Pinpoint the cell where the given text exists, returning its (x, y) midpoint coordinate. 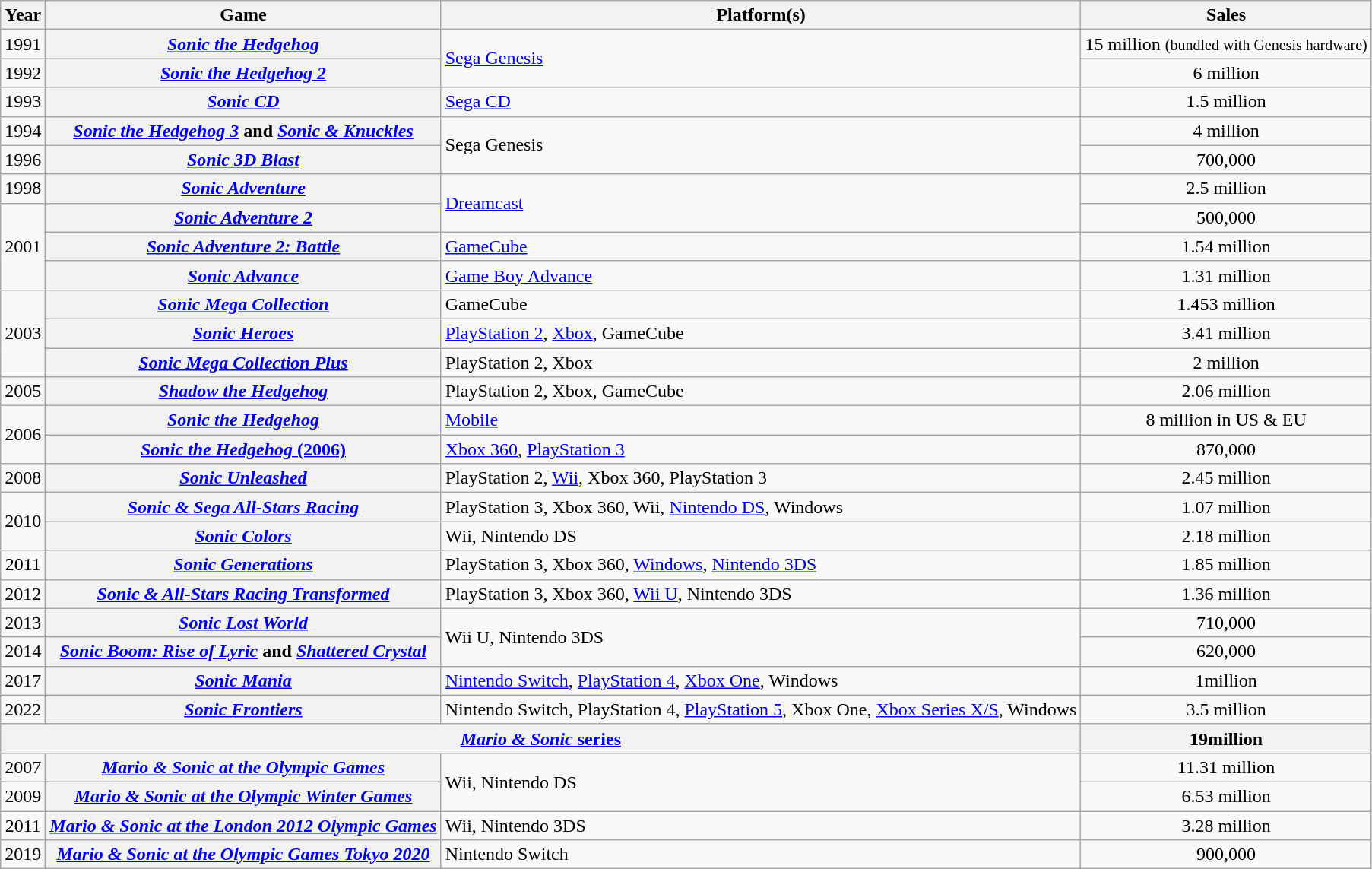
Xbox 360, PlayStation 3 (761, 449)
PlayStation 3, Xbox 360, Wii U, Nintendo 3DS (761, 594)
Sonic 3D Blast (243, 160)
2.5 million (1226, 189)
Sonic Adventure 2 (243, 217)
Platform(s) (761, 15)
Year (23, 15)
Mobile (761, 420)
2010 (23, 522)
PlayStation 2, Wii, Xbox 360, PlayStation 3 (761, 478)
900,000 (1226, 855)
Sega CD (761, 102)
19million (1226, 738)
Mario & Sonic at the London 2012 Olympic Games (243, 825)
500,000 (1226, 217)
Sales (1226, 15)
1.453 million (1226, 304)
PlayStation 3, Xbox 360, Windows, Nintendo 3DS (761, 565)
1993 (23, 102)
Wii U, Nintendo 3DS (761, 637)
2012 (23, 594)
710,000 (1226, 623)
2008 (23, 478)
Mario & Sonic at the Olympic Games Tokyo 2020 (243, 855)
15 million (bundled with Genesis hardware) (1226, 44)
Nintendo Switch, PlayStation 4, PlayStation 5, Xbox One, Xbox Series X/S, Windows (761, 709)
8 million in US & EU (1226, 420)
2.06 million (1226, 392)
1998 (23, 189)
2.45 million (1226, 478)
Sonic & All-Stars Racing Transformed (243, 594)
1994 (23, 131)
1.85 million (1226, 565)
Sonic Colors (243, 536)
11.31 million (1226, 767)
2009 (23, 796)
6 million (1226, 73)
6.53 million (1226, 796)
2 million (1226, 363)
700,000 (1226, 160)
1.07 million (1226, 507)
Sonic Mega Collection (243, 304)
PlayStation 3, Xbox 360, Wii, Nintendo DS, Windows (761, 507)
Shadow the Hedgehog (243, 392)
Sonic Adventure 2: Battle (243, 246)
2007 (23, 767)
3.41 million (1226, 333)
Game Boy Advance (761, 275)
Sonic Heroes (243, 333)
Sonic Advance (243, 275)
Nintendo Switch, PlayStation 4, Xbox One, Windows (761, 680)
1million (1226, 680)
Sonic Mega Collection Plus (243, 363)
620,000 (1226, 652)
1991 (23, 44)
2019 (23, 855)
Sonic Adventure (243, 189)
870,000 (1226, 449)
Sonic Generations (243, 565)
Sonic & Sega All-Stars Racing (243, 507)
2.18 million (1226, 536)
Sonic Frontiers (243, 709)
1.5 million (1226, 102)
1992 (23, 73)
1996 (23, 160)
Mario & Sonic at the Olympic Games (243, 767)
Sonic the Hedgehog (2006) (243, 449)
1.54 million (1226, 246)
Mario & Sonic at the Olympic Winter Games (243, 796)
4 million (1226, 131)
Sonic CD (243, 102)
1.31 million (1226, 275)
2017 (23, 680)
2022 (23, 709)
2014 (23, 652)
Wii, Nintendo 3DS (761, 825)
Sonic the Hedgehog 3 and Sonic & Knuckles (243, 131)
Game (243, 15)
2013 (23, 623)
Nintendo Switch (761, 855)
Sonic Unleashed (243, 478)
Mario & Sonic series (541, 738)
3.28 million (1226, 825)
Sonic the Hedgehog 2 (243, 73)
1.36 million (1226, 594)
PlayStation 2, Xbox (761, 363)
2003 (23, 333)
Sonic Lost World (243, 623)
2005 (23, 392)
2001 (23, 246)
Sonic Boom: Rise of Lyric and Shattered Crystal (243, 652)
Sonic Mania (243, 680)
Dreamcast (761, 203)
3.5 million (1226, 709)
2006 (23, 435)
